For the text-containing cell, return its midpoint in [x, y] coordinate format. 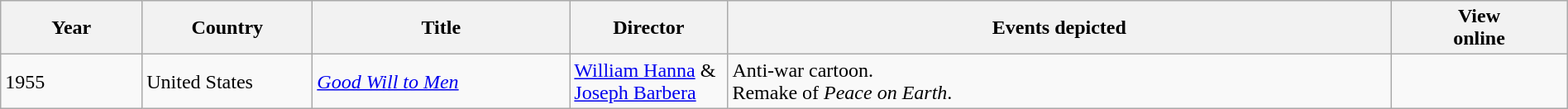
Country [227, 28]
Good Will to Men [442, 81]
Year [71, 28]
Anti-war cartoon.Remake of Peace on Earth. [1059, 81]
William Hanna & Joseph Barbera [648, 81]
United States [227, 81]
Title [442, 28]
Events depicted [1059, 28]
Director [648, 28]
Viewonline [1480, 28]
1955 [71, 81]
